Capture the cell that displays the provided text and extract its (X, Y) central coordinate. 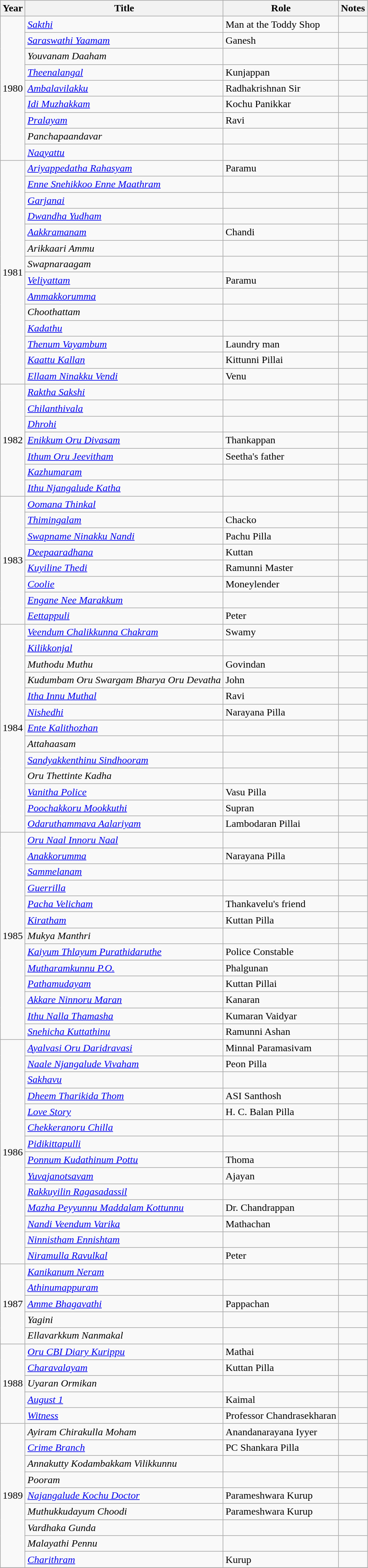
Man at the Toddy Shop (281, 24)
Vanitha Police (124, 792)
Kiratham (124, 920)
Ambalavilakku (124, 88)
Oru CBI Diary Kurippu (124, 1352)
Guerrilla (124, 888)
Saraswathi Yaamam (124, 40)
Ithu Njangalude Katha (124, 488)
Chacko (281, 520)
Supran (281, 808)
Kittunni Pillai (281, 360)
Ithum Oru Jeevitham (124, 456)
Oru Naal Innoru Naal (124, 840)
Najangalude Kochu Doctor (124, 1496)
Title (124, 8)
1988 (13, 1384)
Swapnaraagam (124, 264)
Niramulla Ravulkal (124, 1256)
Malayathi Pennu (124, 1544)
Charavalayam (124, 1368)
Kanaran (281, 1000)
Nishedhi (124, 712)
Kurup (281, 1560)
Role (281, 8)
1987 (13, 1304)
Yagini (124, 1320)
Eettappuli (124, 616)
Love Story (124, 1112)
1985 (13, 936)
Pachu Pilla (281, 536)
Veliyattam (124, 280)
Pacha Velicham (124, 904)
1980 (13, 88)
Enikkum Oru Divasam (124, 440)
PC Shankara Pilla (281, 1447)
Idi Muzhakkam (124, 104)
Veendum Chalikkunna Chakram (124, 632)
Muthodu Muthu (124, 664)
Pidikittapulli (124, 1144)
Poochakkoru Mookkuthi (124, 808)
Ramunni Master (281, 568)
Deepaaradhana (124, 552)
Dwandha Yudham (124, 216)
Ayiram Chirakulla Moham (124, 1431)
Minnal Paramasivam (281, 1048)
Ganesh (281, 40)
Theenalangal (124, 72)
Rakkuyilin Ragasadassil (124, 1192)
Radhakrishnan Sir (281, 88)
Ayalvasi Oru Daridravasi (124, 1048)
Ninnistham Ennishtam (124, 1240)
Odaruthammava Aalariyam (124, 824)
Kaiyum Thlayum Purathidaruthe (124, 952)
Thankappan (281, 440)
John (281, 680)
Oru Thettinte Kadha (124, 776)
Crime Branch (124, 1447)
Amme Bhagavathi (124, 1304)
1981 (13, 272)
Pooram (124, 1479)
Chekkeranoru Chilla (124, 1128)
Pappachan (281, 1304)
Kazhumaram (124, 472)
Attahaasam (124, 744)
Mukya Manthri (124, 936)
Dhrohi (124, 424)
Govindan (281, 664)
1986 (13, 1152)
Pralayam (124, 120)
Kudumbam Oru Swargam Bharya Oru Devatha (124, 680)
Venu (281, 376)
Athinumappuram (124, 1288)
Annakutty Kodambakkam Vilikkunnu (124, 1463)
Nandi Veendum Varika (124, 1224)
Lambodaran Pillai (281, 824)
Witness (124, 1415)
1982 (13, 440)
Dheem Tharikida Thom (124, 1096)
Anandanarayana Iyyer (281, 1431)
Ente Kalithozhan (124, 728)
Swapname Ninakku Nandi (124, 536)
Raktha Sakshi (124, 392)
Moneylender (281, 584)
Kuttan (281, 552)
Notes (353, 8)
Seetha's father (281, 456)
Kumaran Vaidyar (281, 1016)
Pathamudayam (124, 984)
Ithu Nalla Thamasha (124, 1016)
Phalgunan (281, 968)
Kaimal (281, 1400)
Mazha Peyyunnu Maddalam Kottunnu (124, 1208)
Vasu Pilla (281, 792)
Chilanthivala (124, 408)
Kaattu Kallan (124, 360)
Akkare Ninnoru Maran (124, 1000)
Chandi (281, 232)
Ajayan (281, 1176)
Ellaam Ninakku Vendi (124, 376)
Muthukkudayum Choodi (124, 1512)
Year (13, 8)
Kuyiline Thedi (124, 568)
Youvanam Daaham (124, 56)
1983 (13, 560)
Uyaran Ormikan (124, 1384)
Snehicha Kuttathinu (124, 1032)
Panchapaandavar (124, 136)
Sakthi (124, 24)
Oomana Thinkal (124, 504)
Anakkorumma (124, 856)
Charithram (124, 1560)
Coolie (124, 584)
Mathai (281, 1352)
Sakhavu (124, 1080)
Thoma (281, 1160)
Kilikkonjal (124, 648)
Arikkaari Ammu (124, 248)
Peon Pilla (281, 1064)
Ponnum Kudathinum Pottu (124, 1160)
Aakkramanam (124, 232)
Sammelanam (124, 872)
Kanikanum Neram (124, 1272)
Sandyakkenthinu Sindhooram (124, 760)
1984 (13, 728)
August 1 (124, 1400)
H. C. Balan Pilla (281, 1112)
Dr. Chandrappan (281, 1208)
Ariyappedatha Rahasyam (124, 168)
Kunjappan (281, 72)
Professor Chandrasekharan (281, 1415)
Thankavelu's friend (281, 904)
Mutharamkunnu P.O. (124, 968)
Kadathu (124, 328)
Vardhaka Gunda (124, 1528)
Swamy (281, 632)
Itha Innu Muthal (124, 696)
Thimingalam (124, 520)
Naayattu (124, 152)
Kuttan Pillai (281, 984)
Ramunni Ashan (281, 1032)
Garjanai (124, 200)
1989 (13, 1496)
Laundry man (281, 344)
Engane Nee Marakkum (124, 600)
Choothattam (124, 312)
Yuvajanotsavam (124, 1176)
Naale Njangalude Vivaham (124, 1064)
Enne Snehikkoo Enne Maathram (124, 184)
ASI Santhosh (281, 1096)
Ammakkorumma (124, 296)
Police Constable (281, 952)
Mathachan (281, 1224)
Ellavarkkum Nanmakal (124, 1336)
Thenum Vayambum (124, 344)
Kochu Panikkar (281, 104)
